Capture the cell that displays the provided text and extract its (X, Y) central coordinate. 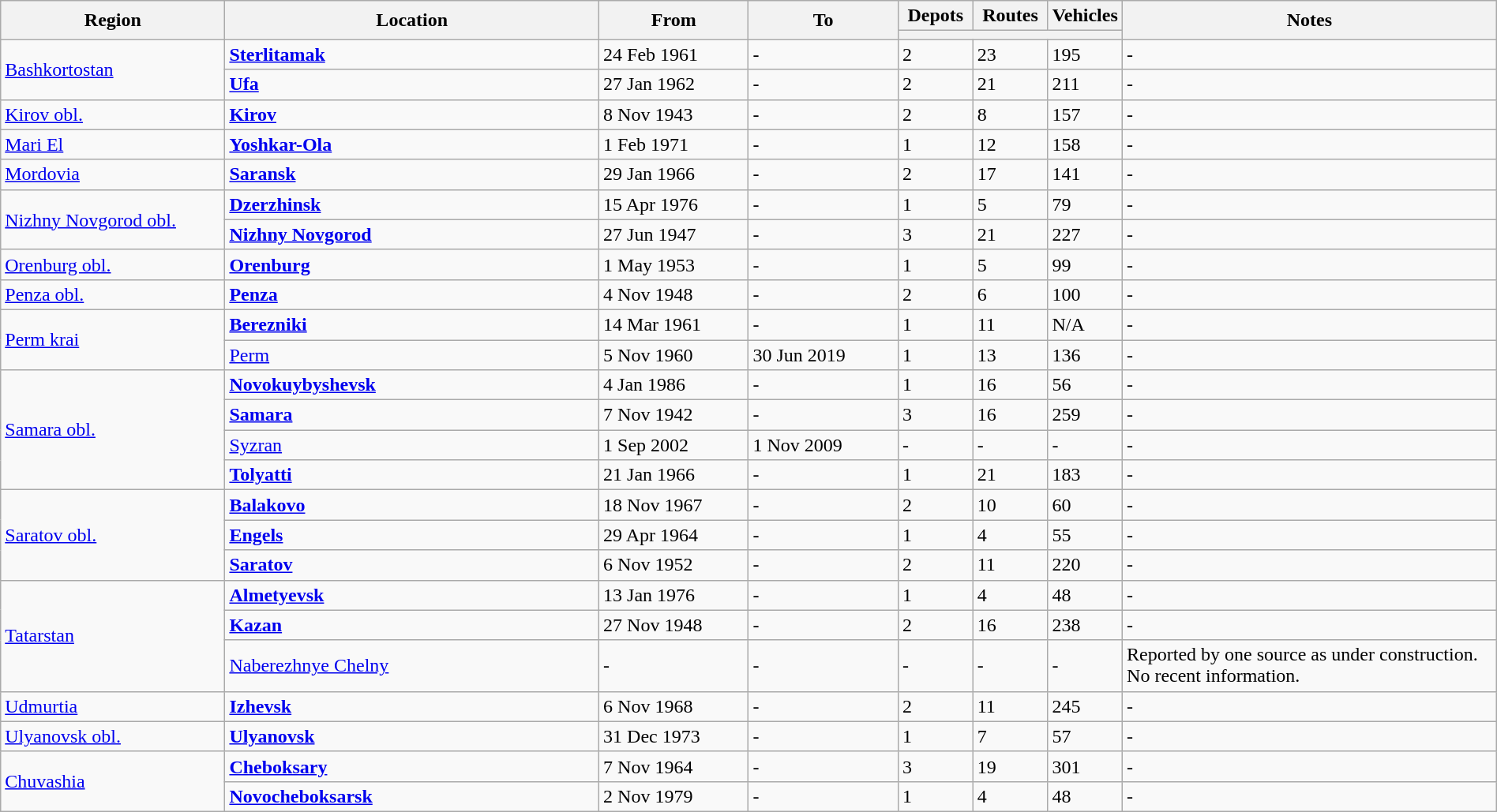
79 (1085, 204)
Kirov obl. (113, 114)
1 Nov 2009 (823, 445)
Naberezhnye Chelny (412, 666)
Balakovo (412, 505)
Samara (412, 415)
1 Sep 2002 (674, 445)
Perm krai (113, 339)
Location (412, 21)
245 (1085, 706)
99 (1085, 264)
301 (1085, 766)
Yoshkar-Ola (412, 144)
30 Jun 2019 (823, 354)
Ulyanovsk (412, 736)
157 (1085, 114)
211 (1085, 84)
Kazan (412, 625)
Chuvashia (113, 781)
100 (1085, 294)
Reported by one source as under construction. No recent information. (1310, 666)
Sterlitamak (412, 54)
24 Feb 1961 (674, 54)
31 Dec 1973 (674, 736)
29 Apr 1964 (674, 535)
158 (1085, 144)
21 Jan 1966 (674, 475)
From (674, 21)
Berezniki (412, 324)
8 Nov 1943 (674, 114)
Nizhny Novgorod (412, 234)
Tolyatti (412, 475)
Mordovia (113, 174)
Bashkortostan (113, 69)
19 (1011, 766)
136 (1085, 354)
23 (1011, 54)
Penza (412, 294)
7 Nov 1964 (674, 766)
259 (1085, 415)
Syzran (412, 445)
Kirov (412, 114)
Tatarstan (113, 636)
Penza obl. (113, 294)
5 Nov 1960 (674, 354)
Vehicles (1085, 16)
Udmurtia (113, 706)
7 Nov 1942 (674, 415)
Routes (1011, 16)
Orenburg (412, 264)
Samara obl. (113, 430)
Cheboksary (412, 766)
27 Nov 1948 (674, 625)
13 Jan 1976 (674, 595)
Depots (935, 16)
6 Nov 1952 (674, 565)
4 Jan 1986 (674, 385)
17 (1011, 174)
4 Nov 1948 (674, 294)
238 (1085, 625)
10 (1011, 505)
227 (1085, 234)
18 Nov 1967 (674, 505)
13 (1011, 354)
Notes (1310, 21)
Mari El (113, 144)
29 Jan 1966 (674, 174)
27 Jan 1962 (674, 84)
60 (1085, 505)
1 May 1953 (674, 264)
7 (1011, 736)
Ulyanovsk obl. (113, 736)
57 (1085, 736)
Saratov (412, 565)
14 Mar 1961 (674, 324)
141 (1085, 174)
2 Nov 1979 (674, 796)
Saratov obl. (113, 535)
56 (1085, 385)
Orenburg obl. (113, 264)
27 Jun 1947 (674, 234)
6 (1011, 294)
Novokuybyshevsk (412, 385)
To (823, 21)
Novocheboksarsk (412, 796)
12 (1011, 144)
Region (113, 21)
195 (1085, 54)
55 (1085, 535)
Izhevsk (412, 706)
183 (1085, 475)
Perm (412, 354)
8 (1011, 114)
Almetyevsk (412, 595)
15 Apr 1976 (674, 204)
6 Nov 1968 (674, 706)
1 Feb 1971 (674, 144)
220 (1085, 565)
Ufa (412, 84)
Engels (412, 535)
Saransk (412, 174)
N/A (1085, 324)
Dzerzhinsk (412, 204)
Nizhny Novgorod obl. (113, 219)
